Output the [x, y] coordinate of the center of the cell containing the given text.  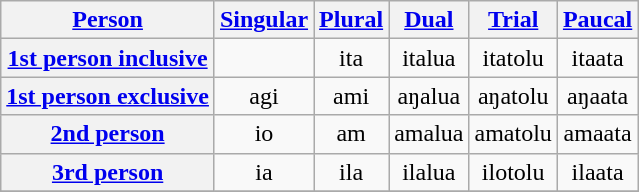
1st person exclusive [108, 96]
italua [429, 58]
Trial [513, 20]
ilaata [597, 172]
amatolu [513, 134]
am [352, 134]
aŋalua [429, 96]
ami [352, 96]
ia [264, 172]
ilotolu [513, 172]
aŋatolu [513, 96]
Person [108, 20]
1st person inclusive [108, 58]
amaata [597, 134]
itatolu [513, 58]
amalua [429, 134]
itaata [597, 58]
2nd person [108, 134]
ilalua [429, 172]
3rd person [108, 172]
ita [352, 58]
Plural [352, 20]
Paucal [597, 20]
Singular [264, 20]
ila [352, 172]
io [264, 134]
Dual [429, 20]
agi [264, 96]
aŋaata [597, 96]
